Find where the given text appears and provide that cell's center as [X, Y] coordinate. 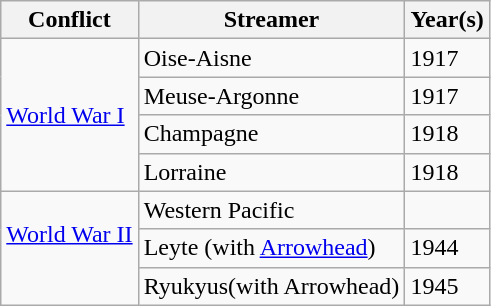
Oise-Aisne [272, 58]
Meuse-Argonne [272, 96]
Lorraine [272, 172]
Year(s) [447, 20]
Champagne [272, 134]
World War I [70, 115]
Streamer [272, 20]
Ryukyus(with Arrowhead) [272, 286]
1945 [447, 286]
World War II [70, 248]
Conflict [70, 20]
Western Pacific [272, 210]
Leyte (with Arrowhead) [272, 248]
1944 [447, 248]
